Return the [x, y] coordinate for the center point of the cell that contains the specified text.  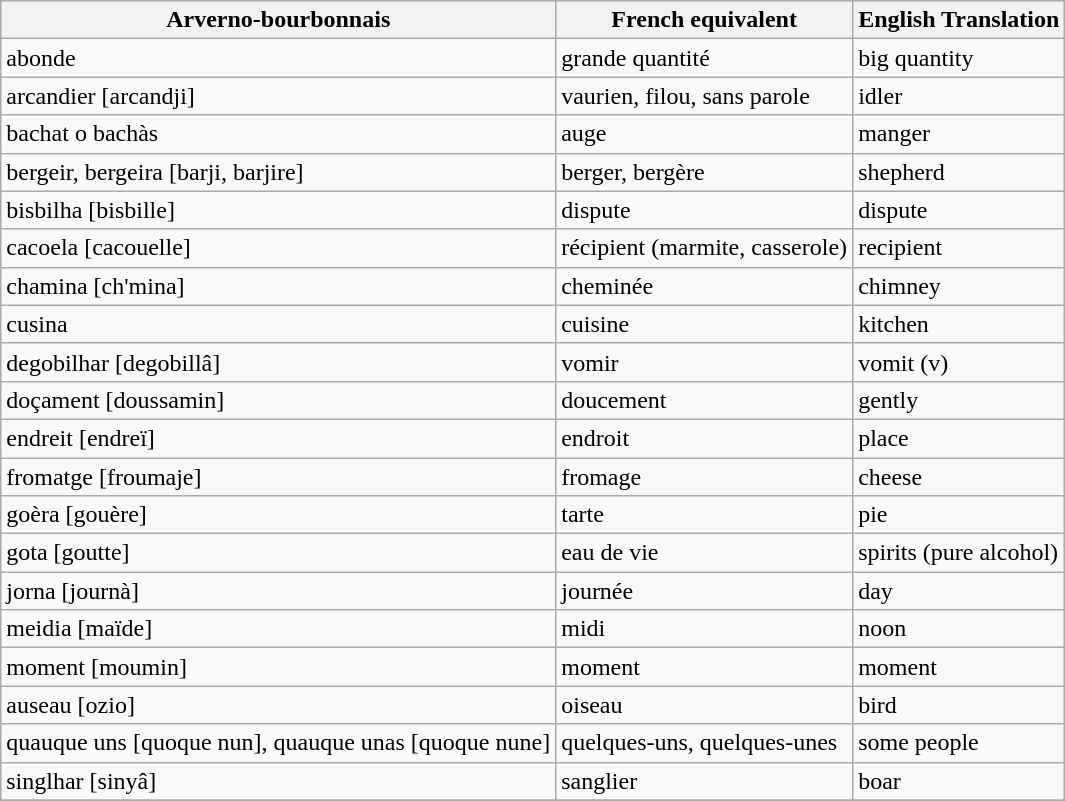
big quantity [959, 58]
journée [704, 591]
spirits (pure alcohol) [959, 553]
berger, bergère [704, 172]
gently [959, 400]
vomit (v) [959, 362]
singlhar [sinyâ] [278, 781]
chamina [ch'mina] [278, 286]
moment [moumin] [278, 667]
endroit [704, 438]
jorna [journà] [278, 591]
oiseau [704, 705]
goèra [gouère] [278, 515]
cheese [959, 477]
cacoela [cacouelle] [278, 248]
eau de vie [704, 553]
recipient [959, 248]
idler [959, 96]
bachat o bachàs [278, 134]
tarte [704, 515]
quelques-uns, quelques-unes [704, 743]
chimney [959, 286]
grande quantité [704, 58]
vomir [704, 362]
some people [959, 743]
cheminée [704, 286]
abonde [278, 58]
sanglier [704, 781]
fromatge [froumaje] [278, 477]
English Translation [959, 20]
meidia [maïde] [278, 629]
kitchen [959, 324]
shepherd [959, 172]
midi [704, 629]
bird [959, 705]
récipient (marmite, casserole) [704, 248]
bergeir, bergeira [barji, barjire] [278, 172]
cusina [278, 324]
quauque uns [quoque nun], quauque unas [quoque nune] [278, 743]
boar [959, 781]
cuisine [704, 324]
auseau [ozio] [278, 705]
day [959, 591]
manger [959, 134]
Arverno-bourbonnais [278, 20]
fromage [704, 477]
doçament [doussamin] [278, 400]
auge [704, 134]
place [959, 438]
pie [959, 515]
vaurien, filou, sans parole [704, 96]
noon [959, 629]
degobilhar [degobillâ] [278, 362]
endreit [endreï] [278, 438]
arcandier [arcandji] [278, 96]
French equivalent [704, 20]
doucement [704, 400]
bisbilha [bisbille] [278, 210]
gota [goutte] [278, 553]
